Pinpoint the cell where the given text exists, returning its (x, y) midpoint coordinate. 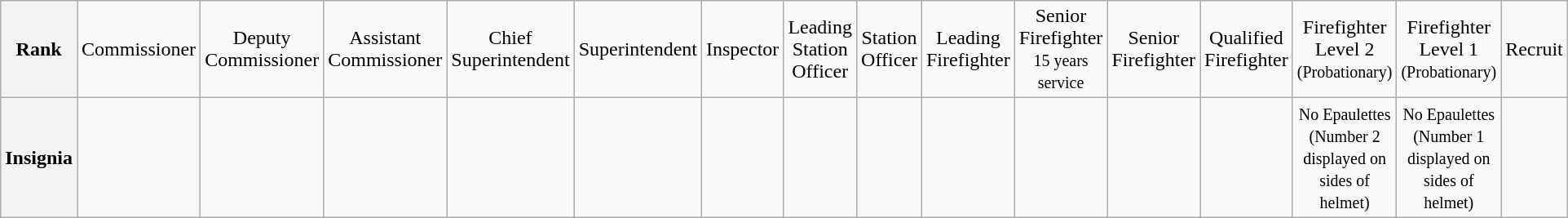
Firefighter Level 1(Probationary) (1449, 49)
Leading Firefighter (968, 49)
Recruit (1535, 49)
No Epaulettes(Number 1 displayed on sides of helmet) (1449, 158)
Leading Station Officer (820, 49)
Commissioner (139, 49)
Station Officer (890, 49)
Senior Firefighter (1154, 49)
Insignia (39, 158)
Assistant Commissioner (385, 49)
Inspector (743, 49)
Deputy Commissioner (263, 49)
Qualified Firefighter (1247, 49)
No Epaulettes(Number 2 displayed on sides of helmet) (1345, 158)
Senior Firefighter15 years service (1061, 49)
Chief Superintendent (510, 49)
Rank (39, 49)
Superintendent (638, 49)
Firefighter Level 2(Probationary) (1345, 49)
